For the text-containing cell, return its midpoint in (x, y) coordinate format. 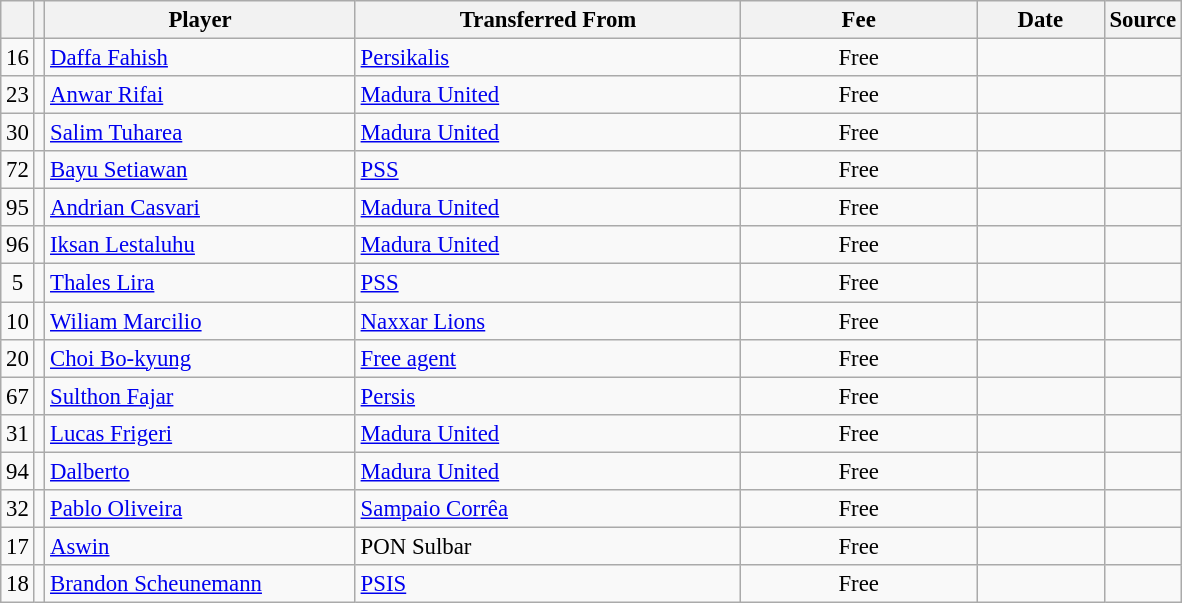
95 (18, 208)
Date (1040, 20)
94 (18, 471)
96 (18, 245)
Naxxar Lions (548, 321)
16 (18, 58)
32 (18, 509)
18 (18, 584)
72 (18, 170)
Aswin (200, 546)
23 (18, 95)
Sampaio Corrêa (548, 509)
17 (18, 546)
Iksan Lestaluhu (200, 245)
20 (18, 358)
Persis (548, 396)
Lucas Frigeri (200, 433)
Anwar Rifai (200, 95)
Sulthon Fajar (200, 396)
Free agent (548, 358)
10 (18, 321)
Pablo Oliveira (200, 509)
PSIS (548, 584)
Persikalis (548, 58)
Source (1142, 20)
Player (200, 20)
PON Sulbar (548, 546)
Daffa Fahish (200, 58)
Thales Lira (200, 283)
Brandon Scheunemann (200, 584)
31 (18, 433)
Bayu Setiawan (200, 170)
Andrian Casvari (200, 208)
Fee (859, 20)
30 (18, 133)
Dalberto (200, 471)
5 (18, 283)
Wiliam Marcilio (200, 321)
Salim Tuharea (200, 133)
67 (18, 396)
Transferred From (548, 20)
Choi Bo-kyung (200, 358)
